Return the [X, Y] coordinate for the center point of the cell that contains the specified text.  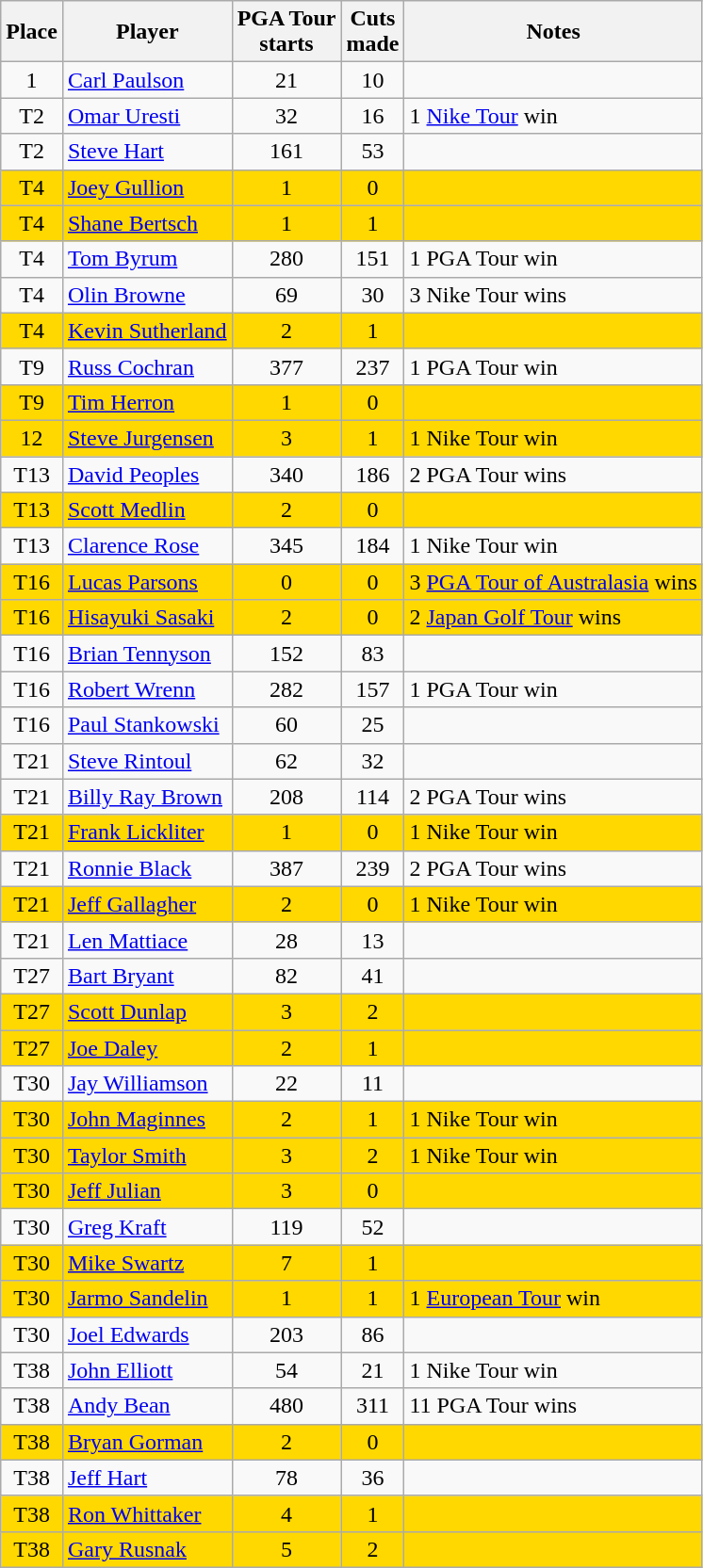
Joel Edwards [147, 1334]
1 European Tour win [553, 1299]
Jarmo Sandelin [147, 1299]
Lucas Parsons [147, 582]
345 [286, 546]
78 [286, 1478]
239 [373, 868]
11 PGA Tour wins [553, 1406]
41 [373, 976]
387 [286, 868]
Scott Medlin [147, 510]
3 Nike Tour wins [553, 295]
Jeff Gallagher [147, 904]
Player [147, 32]
Steve Hart [147, 152]
Andy Bean [147, 1406]
Omar Uresti [147, 116]
28 [286, 940]
Joe Daley [147, 1048]
30 [373, 295]
82 [286, 976]
25 [373, 725]
John Elliott [147, 1370]
Mike Swartz [147, 1263]
282 [286, 689]
60 [286, 725]
12 [32, 438]
Robert Wrenn [147, 689]
Place [32, 32]
Bart Bryant [147, 976]
Carl Paulson [147, 80]
311 [373, 1406]
Frank Lickliter [147, 832]
36 [373, 1478]
Steve Jurgensen [147, 438]
114 [373, 797]
62 [286, 761]
Scott Dunlap [147, 1011]
Len Mattiace [147, 940]
Paul Stankowski [147, 725]
184 [373, 546]
PGA Tourstarts [286, 32]
52 [373, 1227]
480 [286, 1406]
Hisayuki Sasaki [147, 618]
119 [286, 1227]
157 [373, 689]
Olin Browne [147, 295]
Greg Kraft [147, 1227]
203 [286, 1334]
5 [286, 1549]
237 [373, 366]
377 [286, 366]
10 [373, 80]
151 [373, 259]
69 [286, 295]
Gary Rusnak [147, 1549]
Cutsmade [373, 32]
Bryan Gorman [147, 1442]
John Maginnes [147, 1120]
16 [373, 116]
54 [286, 1370]
Billy Ray Brown [147, 797]
86 [373, 1334]
Clarence Rose [147, 546]
22 [286, 1084]
Ron Whittaker [147, 1513]
Shane Bertsch [147, 223]
David Peoples [147, 474]
4 [286, 1513]
186 [373, 474]
53 [373, 152]
Brian Tennyson [147, 654]
Notes [553, 32]
208 [286, 797]
Ronnie Black [147, 868]
Joey Gullion [147, 187]
3 PGA Tour of Australasia wins [553, 582]
7 [286, 1263]
11 [373, 1084]
Steve Rintoul [147, 761]
Taylor Smith [147, 1156]
Tim Herron [147, 402]
Russ Cochran [147, 366]
340 [286, 474]
161 [286, 152]
Jeff Hart [147, 1478]
Jeff Julian [147, 1191]
Tom Byrum [147, 259]
2 Japan Golf Tour wins [553, 618]
83 [373, 654]
Kevin Sutherland [147, 331]
280 [286, 259]
152 [286, 654]
Jay Williamson [147, 1084]
13 [373, 940]
